Search for the cell housing the specified text and yield its (X, Y) center coordinate. 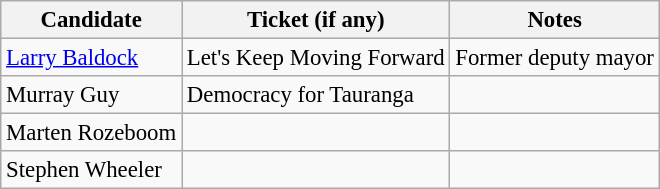
Ticket (if any) (316, 20)
Murray Guy (92, 95)
Notes (554, 20)
Stephen Wheeler (92, 170)
Democracy for Tauranga (316, 95)
Former deputy mayor (554, 58)
Let's Keep Moving Forward (316, 58)
Marten Rozeboom (92, 133)
Larry Baldock (92, 58)
Candidate (92, 20)
